Determine the [X, Y] coordinate at the center of the cell enclosing the given text.  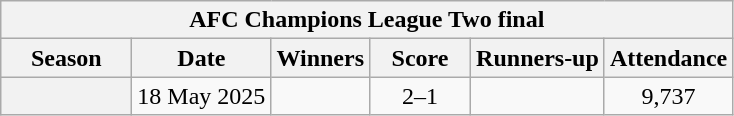
Date [202, 58]
18 May 2025 [202, 96]
2–1 [420, 96]
9,737 [668, 96]
Attendance [668, 58]
AFC Champions League Two final [367, 20]
Season [66, 58]
Winners [320, 58]
Runners-up [538, 58]
Score [420, 58]
